Scan for the cell matching the given text and deliver its (x, y) coordinate at center. 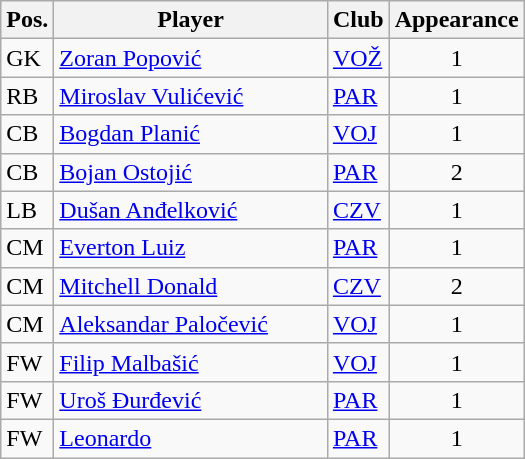
Everton Luiz (191, 248)
Dušan Anđelković (191, 210)
GK (28, 58)
RB (28, 96)
VOŽ (358, 58)
Appearance (456, 20)
Club (358, 20)
Pos. (28, 20)
Aleksandar Paločević (191, 324)
LB (28, 210)
Miroslav Vulićević (191, 96)
Uroš Đurđević (191, 400)
Bojan Ostojić (191, 172)
Mitchell Donald (191, 286)
Bogdan Planić (191, 134)
Zoran Popović (191, 58)
Leonardo (191, 438)
Filip Malbašić (191, 362)
Player (191, 20)
